Find where the given text appears and provide that cell's center as (X, Y) coordinate. 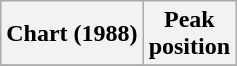
Peakposition (189, 34)
Chart (1988) (72, 34)
